Identify which cell holds the provided text, then report its (x, y) central coordinate. 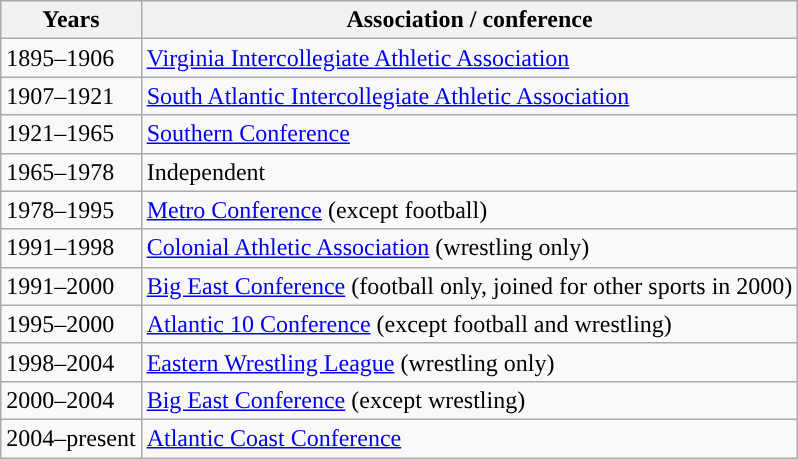
Independent (470, 172)
Big East Conference (football only, joined for other sports in 2000) (470, 286)
Association / conference (470, 20)
1998–2004 (71, 362)
1895–1906 (71, 58)
1978–1995 (71, 210)
1991–1998 (71, 248)
1907–1921 (71, 96)
Atlantic Coast Conference (470, 438)
South Atlantic Intercollegiate Athletic Association (470, 96)
Virginia Intercollegiate Athletic Association (470, 58)
Colonial Athletic Association (wrestling only) (470, 248)
Southern Conference (470, 134)
Big East Conference (except wrestling) (470, 400)
1965–1978 (71, 172)
Eastern Wrestling League (wrestling only) (470, 362)
Atlantic 10 Conference (except football and wrestling) (470, 324)
1991–2000 (71, 286)
1995–2000 (71, 324)
Metro Conference (except football) (470, 210)
Years (71, 20)
2000–2004 (71, 400)
2004–present (71, 438)
1921–1965 (71, 134)
